Return [X, Y] of the center of cell containing provided text 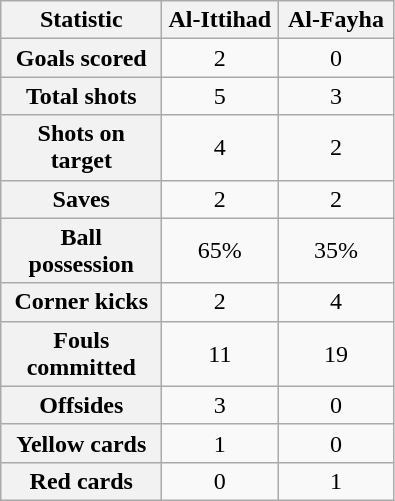
Red cards [82, 481]
Statistic [82, 20]
Goals scored [82, 58]
Total shots [82, 96]
Al-Ittihad [220, 20]
Al-Fayha [336, 20]
11 [220, 354]
19 [336, 354]
65% [220, 250]
Offsides [82, 405]
Yellow cards [82, 443]
35% [336, 250]
Fouls committed [82, 354]
Ball possession [82, 250]
Corner kicks [82, 302]
5 [220, 96]
Shots on target [82, 148]
Saves [82, 199]
